Determine the (X, Y) coordinate at the center of the cell enclosing the given text.  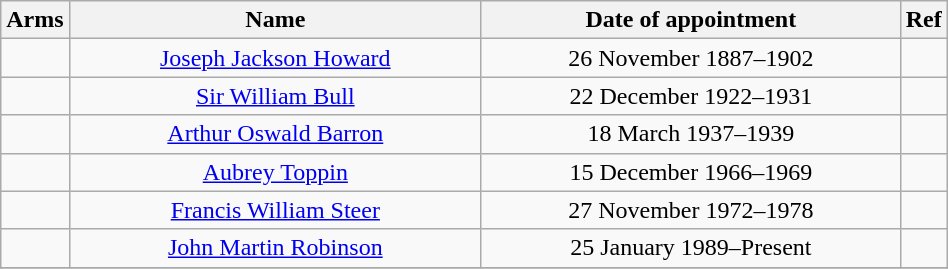
Arthur Oswald Barron (275, 134)
Arms (35, 20)
Francis William Steer (275, 210)
Sir William Bull (275, 96)
18 March 1937–1939 (690, 134)
Joseph Jackson Howard (275, 58)
26 November 1887–1902 (690, 58)
22 December 1922–1931 (690, 96)
Ref (924, 20)
15 December 1966–1969 (690, 172)
Aubrey Toppin (275, 172)
John Martin Robinson (275, 248)
Name (275, 20)
25 January 1989–Present (690, 248)
Date of appointment (690, 20)
27 November 1972–1978 (690, 210)
